Return the [X, Y] coordinate for the center point of the cell that contains the specified text.  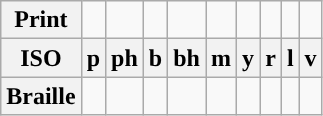
bh [187, 58]
b [155, 58]
p [93, 58]
ph [125, 58]
ISO [41, 58]
Print [41, 20]
y [248, 58]
r [271, 58]
v [310, 58]
m [222, 58]
Braille [41, 96]
l [290, 58]
